Provide the (X, Y) coordinate of the cell's center where the given text is located.  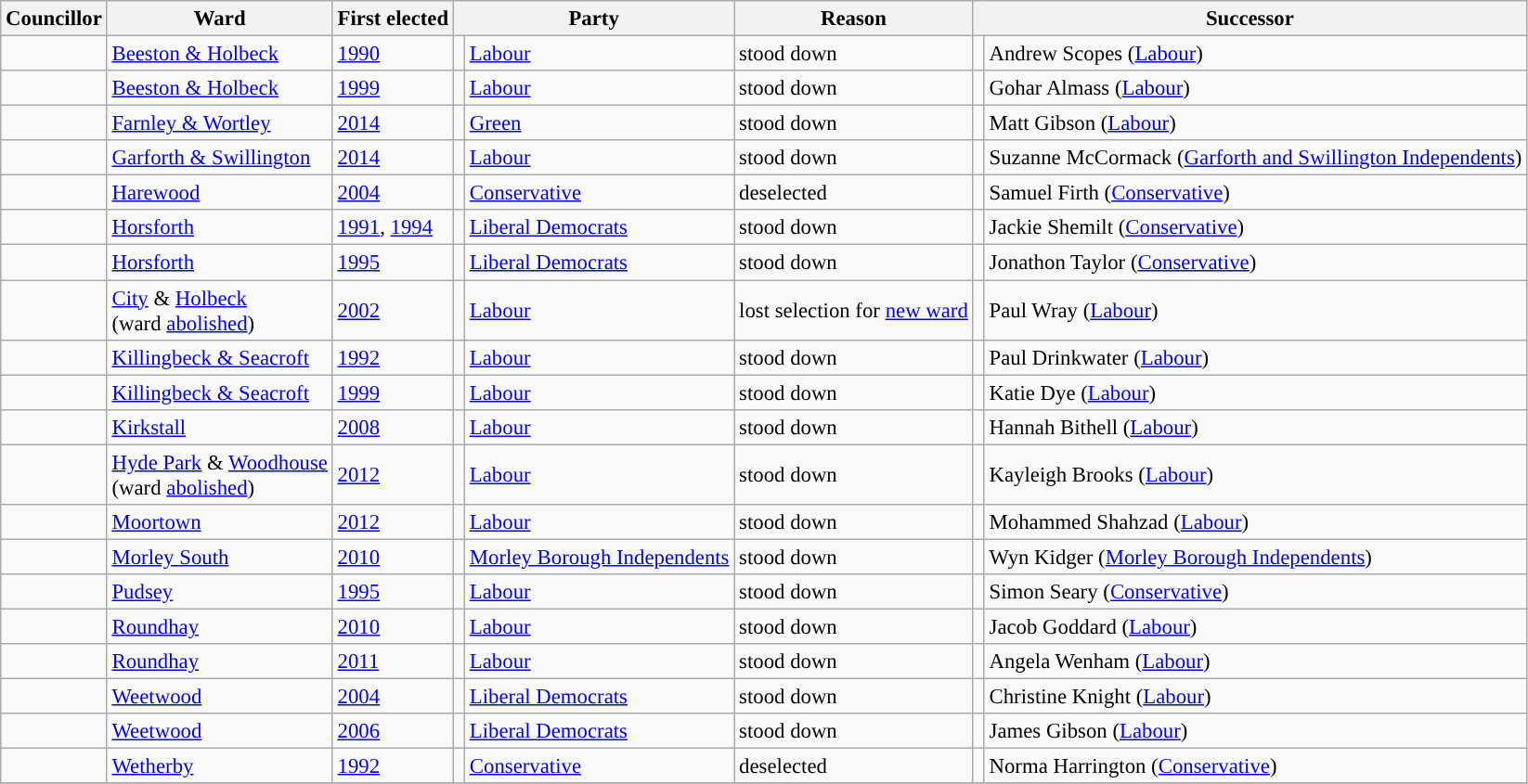
Katie Dye (Labour) (1255, 392)
Paul Wray (Labour) (1255, 310)
Samuel Firth (Conservative) (1255, 193)
Garforth & Swillington (219, 158)
Morley Borough Independents (600, 557)
Morley South (219, 557)
Green (600, 123)
Hannah Bithell (Labour) (1255, 427)
Successor (1250, 19)
Matt Gibson (Labour) (1255, 123)
Party (593, 19)
Wyn Kidger (Morley Borough Independents) (1255, 557)
First elected (393, 19)
Jonathon Taylor (Conservative) (1255, 263)
Councillor (54, 19)
lost selection for new ward (854, 310)
Farnley & Wortley (219, 123)
Jackie Shemilt (Conservative) (1255, 227)
City & Holbeck (ward abolished) (219, 310)
Mohammed Shahzad (Labour) (1255, 522)
Suzanne McCormack (Garforth and Swillington Independents) (1255, 158)
1991, 1994 (393, 227)
Andrew Scopes (Labour) (1255, 54)
Jacob Goddard (Labour) (1255, 626)
Angela Wenham (Labour) (1255, 662)
Hyde Park & Woodhouse (ward abolished) (219, 475)
Simon Seary (Conservative) (1255, 592)
Ward (219, 19)
Harewood (219, 193)
2008 (393, 427)
Moortown (219, 522)
Paul Drinkwater (Labour) (1255, 357)
Norma Harrington (Conservative) (1255, 766)
Wetherby (219, 766)
2011 (393, 662)
James Gibson (Labour) (1255, 731)
Christine Knight (Labour) (1255, 697)
2002 (393, 310)
Reason (854, 19)
Pudsey (219, 592)
Kirkstall (219, 427)
2006 (393, 731)
Kayleigh Brooks (Labour) (1255, 475)
Gohar Almass (Labour) (1255, 88)
1990 (393, 54)
